Determine the (x, y) coordinate at the center of the cell enclosing the given text.  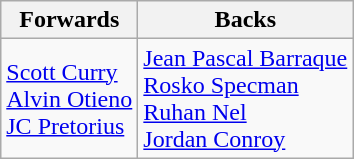
Backs (246, 20)
Jean Pascal Barraque Rosko Specman Ruhan Nel Jordan Conroy (246, 98)
Scott Curry Alvin Otieno JC Pretorius (70, 98)
Forwards (70, 20)
